Scan for the cell matching the given text and deliver its [X, Y] coordinate at center. 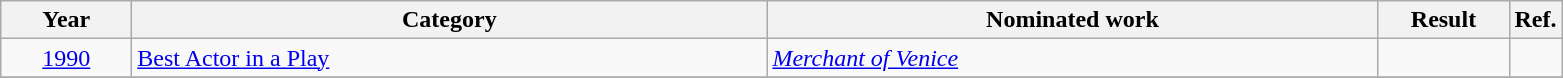
Nominated work [1072, 20]
Year [66, 20]
Best Actor in a Play [450, 58]
Category [450, 20]
1990 [66, 58]
Merchant of Venice [1072, 58]
Ref. [1536, 20]
Result [1444, 20]
